Provide the [X, Y] coordinate of the cell's center where the given text is located.  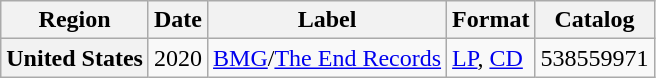
2020 [178, 58]
Date [178, 20]
Region [75, 20]
538559971 [594, 58]
BMG/The End Records [328, 58]
LP, CD [491, 58]
Format [491, 20]
Catalog [594, 20]
Label [328, 20]
United States [75, 58]
